Scan for the cell matching the given text and deliver its (X, Y) coordinate at center. 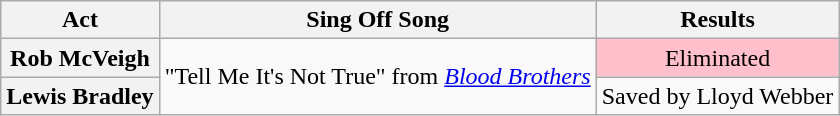
Rob McVeigh (80, 58)
Act (80, 20)
Lewis Bradley (80, 96)
Eliminated (718, 58)
"Tell Me It's Not True" from Blood Brothers (378, 77)
Sing Off Song (378, 20)
Results (718, 20)
Saved by Lloyd Webber (718, 96)
